Locate the cell with the specified text and output its (X, Y) center coordinate. 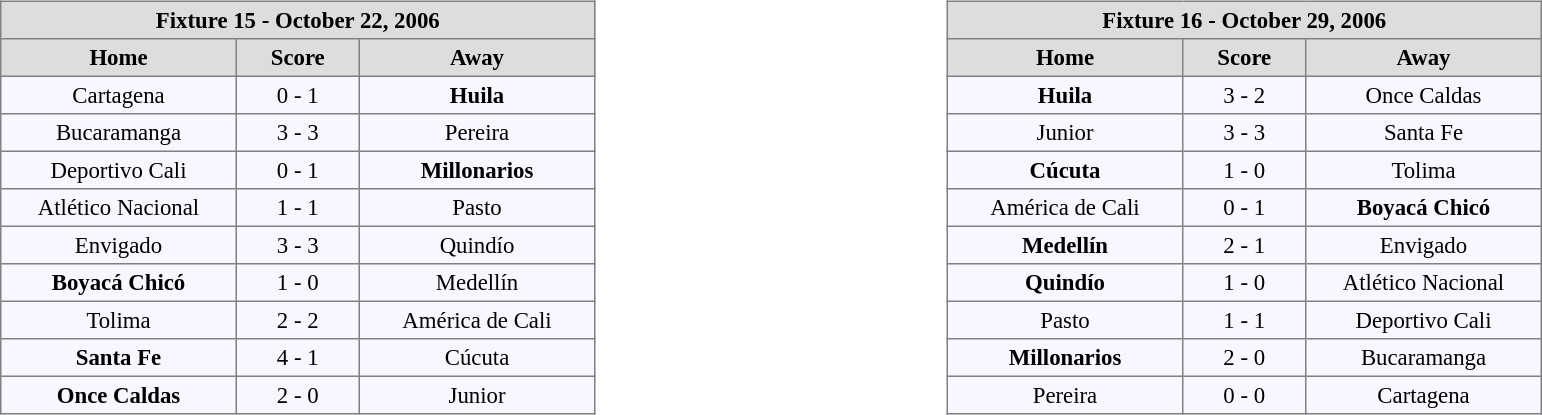
Fixture 16 - October 29, 2006 (1244, 20)
3 - 2 (1244, 95)
Fixture 15 - October 22, 2006 (298, 20)
4 - 1 (298, 358)
0 - 0 (1244, 395)
2 - 1 (1244, 245)
2 - 2 (298, 320)
